Find where the given text appears and provide that cell's center as (X, Y) coordinate. 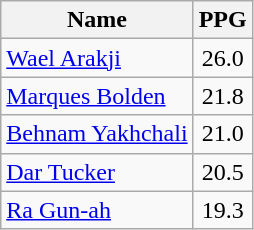
Marques Bolden (97, 96)
Ra Gun-ah (97, 210)
21.0 (222, 134)
21.8 (222, 96)
20.5 (222, 172)
Dar Tucker (97, 172)
Wael Arakji (97, 58)
PPG (222, 20)
26.0 (222, 58)
19.3 (222, 210)
Name (97, 20)
Behnam Yakhchali (97, 134)
